Capture the cell that displays the provided text and extract its (x, y) central coordinate. 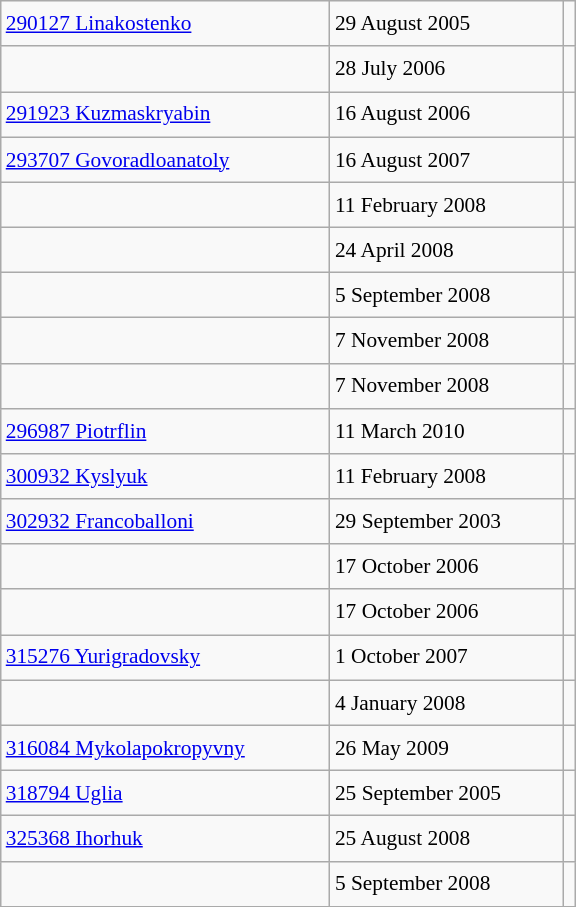
291923 Kuzmaskryabin (166, 114)
300932 Kyslyuk (166, 476)
28 July 2006 (446, 68)
16 August 2006 (446, 114)
4 January 2008 (446, 702)
302932 Francoballoni (166, 522)
1 October 2007 (446, 658)
318794 Uglia (166, 792)
29 August 2005 (446, 24)
290127 Linakostenko (166, 24)
11 March 2010 (446, 430)
325368 Ihorhuk (166, 838)
26 May 2009 (446, 748)
24 April 2008 (446, 250)
315276 Yurigradovsky (166, 658)
293707 Govoradloanatoly (166, 160)
296987 Piotrflin (166, 430)
16 August 2007 (446, 160)
25 August 2008 (446, 838)
29 September 2003 (446, 522)
316084 Mykolapokropyvny (166, 748)
25 September 2005 (446, 792)
